For the text-containing cell, return its midpoint in (x, y) coordinate format. 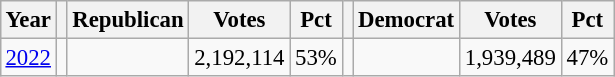
1,939,489 (510, 57)
2,192,114 (240, 57)
Republican (128, 20)
Democrat (406, 20)
2022 (28, 57)
Year (28, 20)
47% (587, 57)
53% (316, 57)
